From the cell containing the given text, extract its center point as [x, y] coordinate. 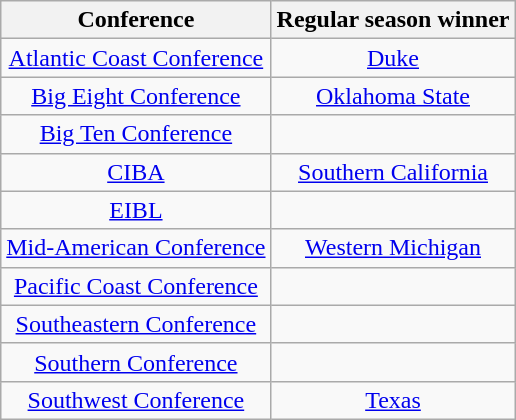
Southwest Conference [136, 400]
EIBL [136, 210]
Southeastern Conference [136, 324]
Pacific Coast Conference [136, 286]
Regular season winner [393, 20]
Duke [393, 58]
Southern California [393, 172]
CIBA [136, 172]
Big Ten Conference [136, 134]
Conference [136, 20]
Mid-American Conference [136, 248]
Western Michigan [393, 248]
Atlantic Coast Conference [136, 58]
Big Eight Conference [136, 96]
Oklahoma State [393, 96]
Texas [393, 400]
Southern Conference [136, 362]
